Capture the cell that displays the provided text and extract its [x, y] central coordinate. 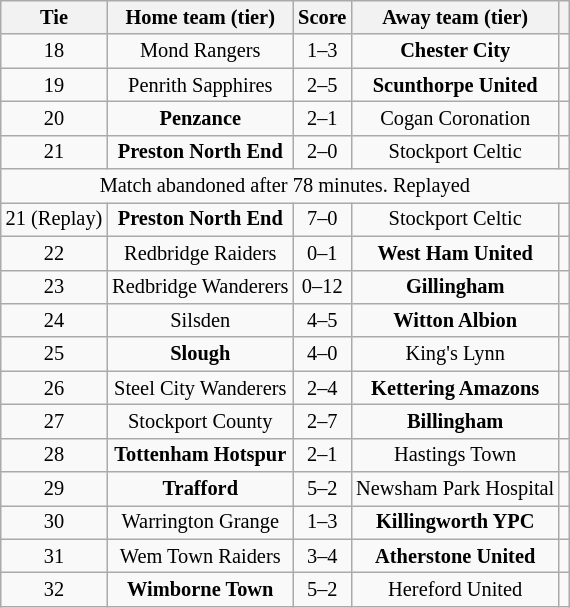
19 [54, 85]
Hereford United [455, 589]
31 [54, 556]
25 [54, 354]
20 [54, 118]
Newsham Park Hospital [455, 489]
Redbridge Wanderers [200, 287]
Score [322, 17]
Silsden [200, 320]
King's Lynn [455, 354]
Stockport County [200, 421]
7–0 [322, 219]
Killingworth YPC [455, 522]
4–5 [322, 320]
Slough [200, 354]
26 [54, 388]
4–0 [322, 354]
Wem Town Raiders [200, 556]
30 [54, 522]
2–7 [322, 421]
Penrith Sapphires [200, 85]
Billingham [455, 421]
18 [54, 51]
3–4 [322, 556]
Redbridge Raiders [200, 253]
21 [54, 152]
22 [54, 253]
Match abandoned after 78 minutes. Replayed [285, 186]
Cogan Coronation [455, 118]
0–12 [322, 287]
Witton Albion [455, 320]
24 [54, 320]
Gillingham [455, 287]
Atherstone United [455, 556]
28 [54, 455]
0–1 [322, 253]
Kettering Amazons [455, 388]
Warrington Grange [200, 522]
23 [54, 287]
21 (Replay) [54, 219]
2–5 [322, 85]
Home team (tier) [200, 17]
27 [54, 421]
Mond Rangers [200, 51]
Trafford [200, 489]
Chester City [455, 51]
Scunthorpe United [455, 85]
2–0 [322, 152]
2–4 [322, 388]
Steel City Wanderers [200, 388]
Tottenham Hotspur [200, 455]
West Ham United [455, 253]
29 [54, 489]
Penzance [200, 118]
Away team (tier) [455, 17]
Wimborne Town [200, 589]
32 [54, 589]
Tie [54, 17]
Hastings Town [455, 455]
